Find where the given text appears and provide that cell's center as [x, y] coordinate. 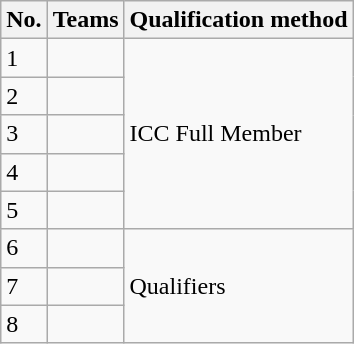
6 [24, 248]
Qualification method [238, 20]
Teams [86, 20]
7 [24, 286]
4 [24, 172]
2 [24, 96]
1 [24, 58]
Qualifiers [238, 286]
ICC Full Member [238, 134]
8 [24, 324]
5 [24, 210]
3 [24, 134]
No. [24, 20]
